Pinpoint the cell where the given text exists, returning its [X, Y] midpoint coordinate. 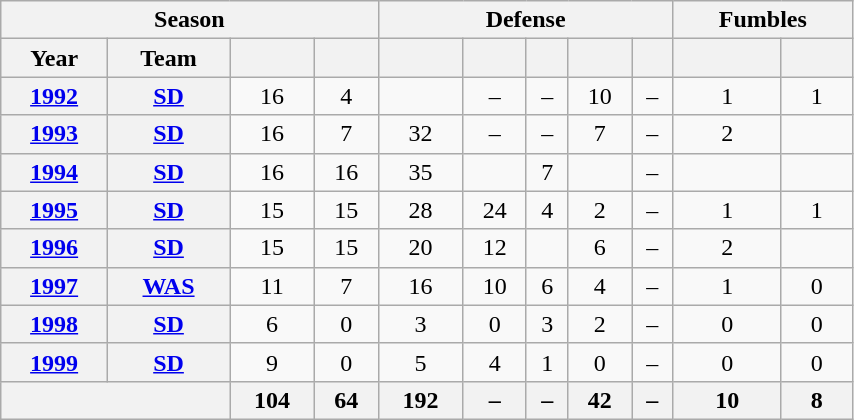
104 [272, 400]
9 [272, 362]
Team [169, 58]
192 [420, 400]
1995 [54, 210]
32 [420, 134]
12 [494, 248]
Fumbles [762, 20]
1996 [54, 248]
5 [420, 362]
WAS [169, 286]
1998 [54, 324]
1992 [54, 96]
1999 [54, 362]
1997 [54, 286]
35 [420, 172]
28 [420, 210]
Defense [526, 20]
64 [346, 400]
20 [420, 248]
42 [600, 400]
1994 [54, 172]
1993 [54, 134]
Season [190, 20]
11 [272, 286]
8 [816, 400]
24 [494, 210]
Year [54, 58]
